Detect which cell encompasses the target text, then output its (x, y) center coordinate. 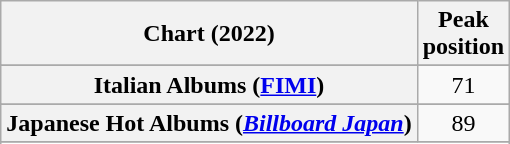
Japanese Hot Albums (Billboard Japan) (209, 123)
71 (463, 85)
Peakposition (463, 34)
89 (463, 123)
Chart (2022) (209, 34)
Italian Albums (FIMI) (209, 85)
